Pinpoint the cell where the given text exists, returning its (x, y) midpoint coordinate. 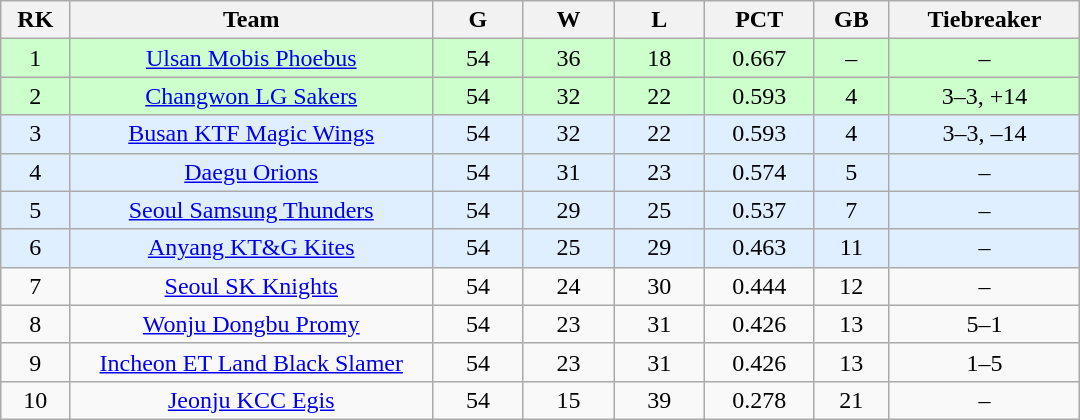
2 (36, 96)
15 (568, 400)
0.278 (760, 400)
0.444 (760, 286)
PCT (760, 20)
Jeonju KCC Egis (252, 400)
Changwon LG Sakers (252, 96)
5–1 (984, 324)
21 (852, 400)
Wonju Dongbu Promy (252, 324)
3 (36, 134)
6 (36, 248)
1–5 (984, 362)
GB (852, 20)
0.537 (760, 210)
G (478, 20)
Seoul SK Knights (252, 286)
0.667 (760, 58)
Ulsan Mobis Phoebus (252, 58)
3–3, +14 (984, 96)
Team (252, 20)
1 (36, 58)
Daegu Orions (252, 172)
9 (36, 362)
11 (852, 248)
8 (36, 324)
L (660, 20)
Seoul Samsung Thunders (252, 210)
0.574 (760, 172)
30 (660, 286)
10 (36, 400)
Anyang KT&G Kites (252, 248)
0.463 (760, 248)
36 (568, 58)
3–3, –14 (984, 134)
Incheon ET Land Black Slamer (252, 362)
W (568, 20)
Tiebreaker (984, 20)
12 (852, 286)
24 (568, 286)
Busan KTF Magic Wings (252, 134)
RK (36, 20)
18 (660, 58)
39 (660, 400)
